Return [x, y] of the center of cell containing provided text 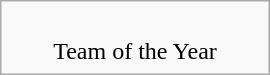
Team of the Year [134, 38]
